Pinpoint the cell where the given text exists, returning its (X, Y) midpoint coordinate. 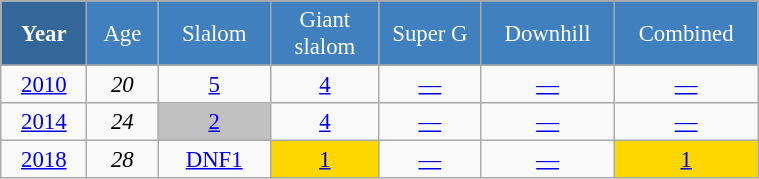
Age (122, 34)
28 (122, 160)
Downhill (547, 34)
2010 (44, 85)
Combined (686, 34)
Year (44, 34)
DNF1 (214, 160)
Super G (430, 34)
Slalom (214, 34)
2 (214, 122)
Giantslalom (324, 34)
20 (122, 85)
2014 (44, 122)
24 (122, 122)
5 (214, 85)
2018 (44, 160)
